Capture the cell that displays the provided text and extract its [x, y] central coordinate. 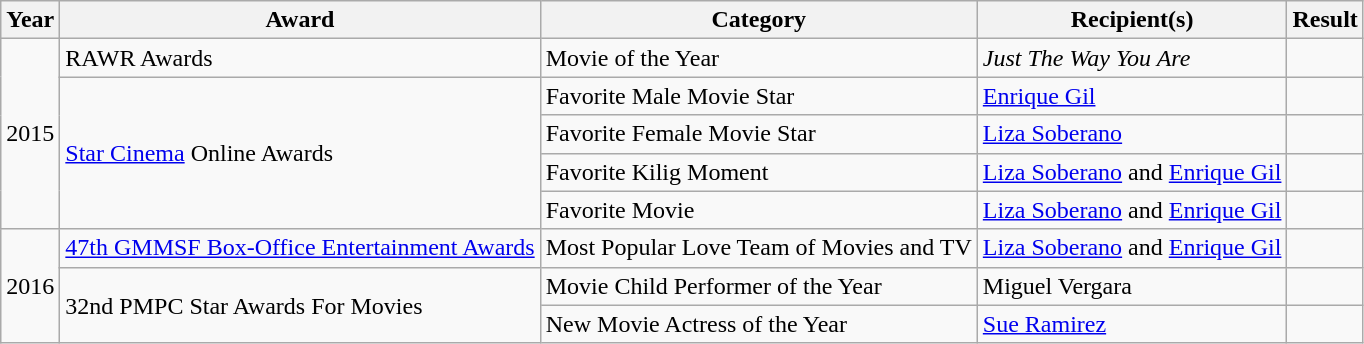
Miguel Vergara [1132, 286]
Favorite Female Movie Star [758, 134]
Category [758, 20]
2016 [30, 286]
Favorite Male Movie Star [758, 96]
Result [1325, 20]
Movie Child Performer of the Year [758, 286]
47th GMMSF Box-Office Entertainment Awards [300, 248]
Year [30, 20]
New Movie Actress of the Year [758, 324]
Recipient(s) [1132, 20]
2015 [30, 134]
Most Popular Love Team of Movies and TV [758, 248]
Sue Ramirez [1132, 324]
Enrique Gil [1132, 96]
32nd PMPC Star Awards For Movies [300, 305]
RAWR Awards [300, 58]
Star Cinema Online Awards [300, 153]
Liza Soberano [1132, 134]
Award [300, 20]
Movie of the Year [758, 58]
Favorite Movie [758, 210]
Favorite Kilig Moment [758, 172]
Just The Way You Are [1132, 58]
